Detect which cell encompasses the target text, then output its [x, y] center coordinate. 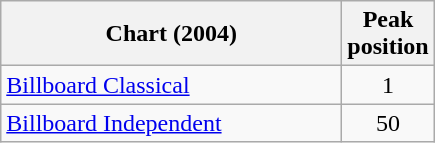
Chart (2004) [172, 34]
1 [388, 85]
50 [388, 123]
Billboard Classical [172, 85]
Billboard Independent [172, 123]
Peakposition [388, 34]
